Provide the [x, y] coordinate of the cell's center where the given text is located.  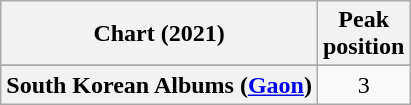
Chart (2021) [160, 34]
Peakposition [363, 34]
3 [363, 85]
South Korean Albums (Gaon) [160, 85]
